Pinpoint the cell where the given text exists, returning its (X, Y) midpoint coordinate. 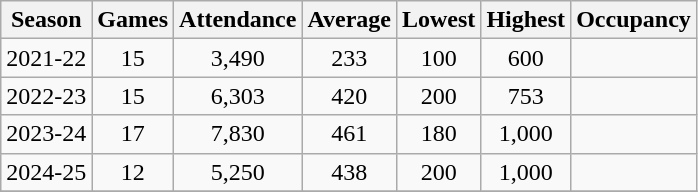
180 (438, 134)
438 (350, 172)
2024-25 (46, 172)
2023-24 (46, 134)
600 (526, 58)
Average (350, 20)
5,250 (238, 172)
233 (350, 58)
12 (133, 172)
17 (133, 134)
420 (350, 96)
Attendance (238, 20)
2021-22 (46, 58)
Games (133, 20)
7,830 (238, 134)
100 (438, 58)
2022-23 (46, 96)
Occupancy (634, 20)
Lowest (438, 20)
461 (350, 134)
6,303 (238, 96)
Season (46, 20)
3,490 (238, 58)
Highest (526, 20)
753 (526, 96)
